Detect which cell encompasses the target text, then output its [x, y] center coordinate. 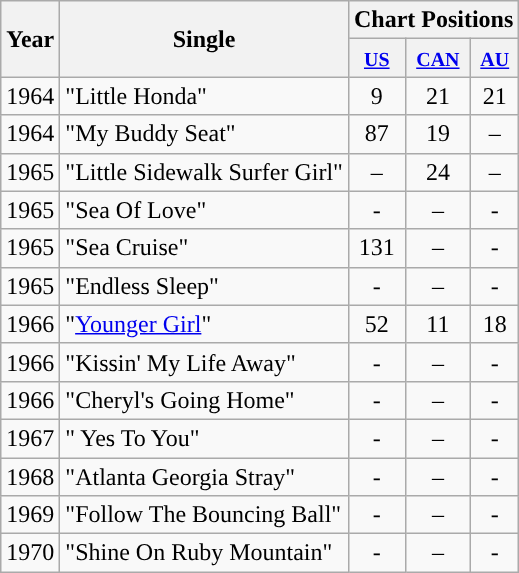
9 [376, 96]
18 [495, 324]
US [376, 58]
"Kissin' My Life Away" [204, 362]
"Atlanta Georgia Stray" [204, 477]
"Little Sidewalk Surfer Girl" [204, 172]
52 [376, 324]
1967 [30, 438]
19 [438, 134]
"My Buddy Seat" [204, 134]
AU [495, 58]
87 [376, 134]
Year [30, 39]
Single [204, 39]
"Younger Girl" [204, 324]
"Sea Cruise" [204, 248]
1968 [30, 477]
131 [376, 248]
24 [438, 172]
"Follow The Bouncing Ball" [204, 515]
"Sea Of Love" [204, 210]
"Endless Sleep" [204, 286]
11 [438, 324]
CAN [438, 58]
"Little Honda" [204, 96]
" Yes To You" [204, 438]
Chart Positions [433, 20]
1970 [30, 553]
"Cheryl's Going Home" [204, 400]
1969 [30, 515]
"Shine On Ruby Mountain" [204, 553]
